Scan for the cell matching the given text and deliver its (x, y) coordinate at center. 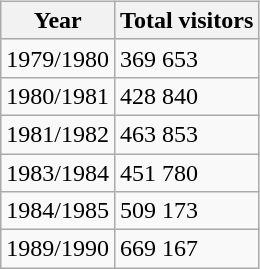
1989/1990 (58, 249)
1981/1982 (58, 134)
Total visitors (187, 20)
463 853 (187, 134)
1984/1985 (58, 211)
1980/1981 (58, 96)
509 173 (187, 211)
1979/1980 (58, 58)
1983/1984 (58, 173)
369 653 (187, 58)
Year (58, 20)
451 780 (187, 173)
669 167 (187, 249)
428 840 (187, 96)
